Identify which cell holds the provided text, then report its (x, y) central coordinate. 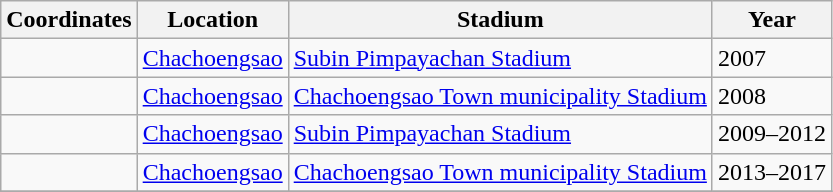
2008 (772, 96)
Stadium (500, 20)
2013–2017 (772, 172)
2009–2012 (772, 134)
Location (212, 20)
Year (772, 20)
Coordinates (69, 20)
2007 (772, 58)
